Return (x, y) of the center of cell containing provided text 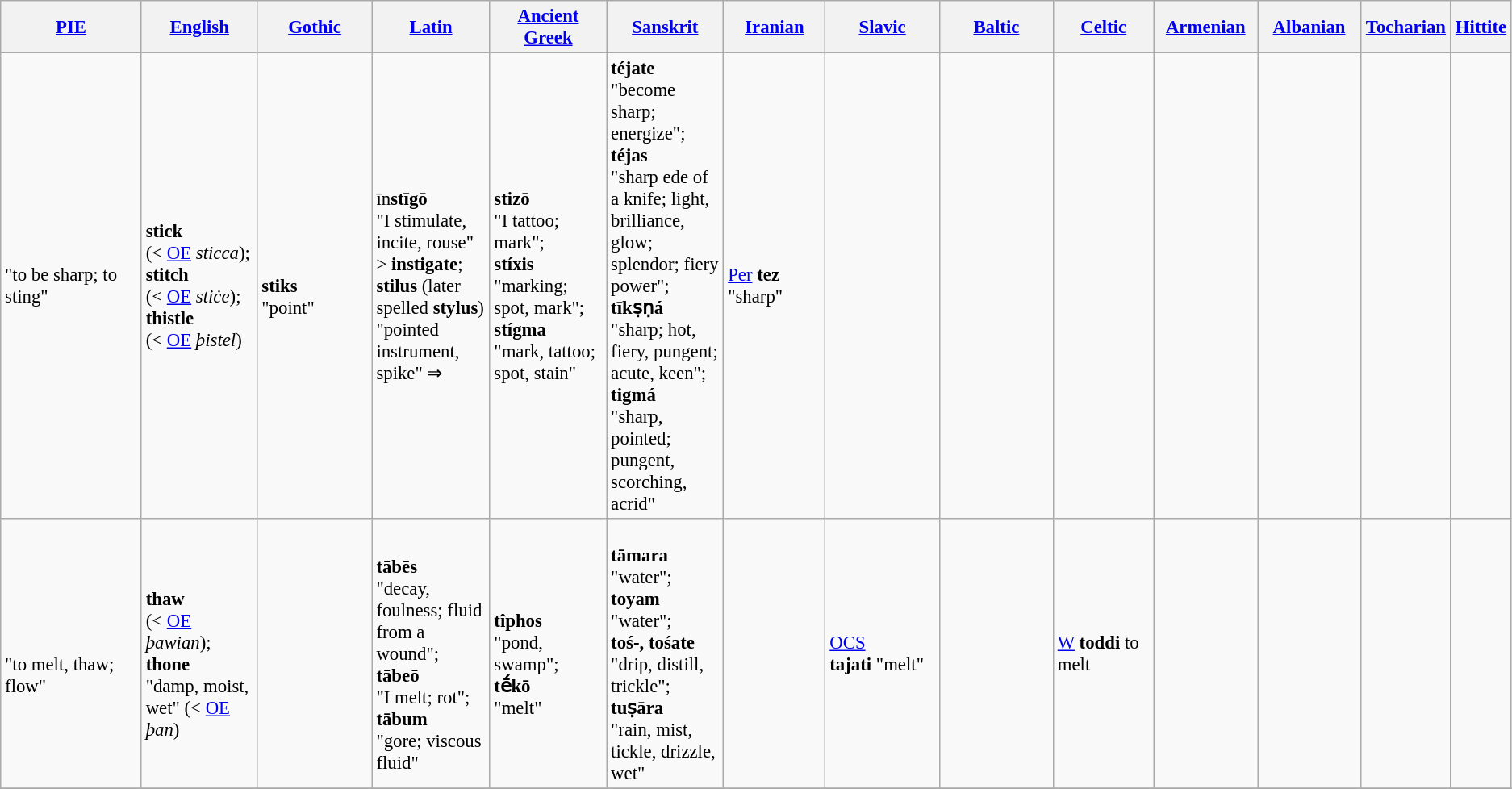
īnstīgō "I stimulate, incite, rouse" > instigate;stilus (later spelled stylus) "pointed instrument, spike" ⇒ (431, 286)
Sanskrit (665, 27)
Armenian (1205, 27)
Latin (431, 27)
thaw (< OE þawian); thone "damp, moist, wet" (< OE þan) (199, 653)
Celtic (1103, 27)
Gothic (315, 27)
Baltic (996, 27)
"to be sharp; to sting" (71, 286)
English (199, 27)
tîphos "pond, swamp"; tḗkō "melt" (549, 653)
stick (< OE sticca);stitch (< OE stiċe);thistle (< OE þistel) (199, 286)
Iranian (775, 27)
tābēs "decay, foulness; fluid from a wound"; tābeō "I melt; rot"; tābum "gore; viscous fluid" (431, 653)
Ancient Greek (549, 27)
Albanian (1309, 27)
Slavic (883, 27)
"to melt, thaw; flow" (71, 653)
Per tez "sharp" (775, 286)
stizō "I tattoo; mark";stíxis "marking; spot, mark";stígma "mark, tattoo; spot, stain" (549, 286)
tāmara "water"; toyam "water"; toś-, tośate "drip, distill, trickle"; tuṣāra "rain, mist, tickle, drizzle, wet" (665, 653)
Tocharian (1405, 27)
stiks "point" (315, 286)
PIE (71, 27)
Hittite (1481, 27)
OCStajati "melt" (883, 653)
W toddi to melt (1103, 653)
